Locate the cell with the specified text and output its [X, Y] center coordinate. 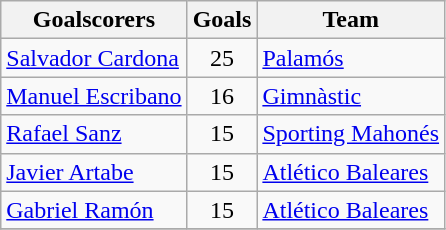
Goalscorers [94, 20]
Team [351, 20]
Sporting Mahonés [351, 134]
Goals [222, 20]
Salvador Cardona [94, 58]
Rafael Sanz [94, 134]
Gabriel Ramón [94, 210]
Gimnàstic [351, 96]
Javier Artabe [94, 172]
Palamós [351, 58]
Manuel Escribano [94, 96]
25 [222, 58]
16 [222, 96]
